Extract the (x, y) coordinate from the center of the cell holding the provided text.  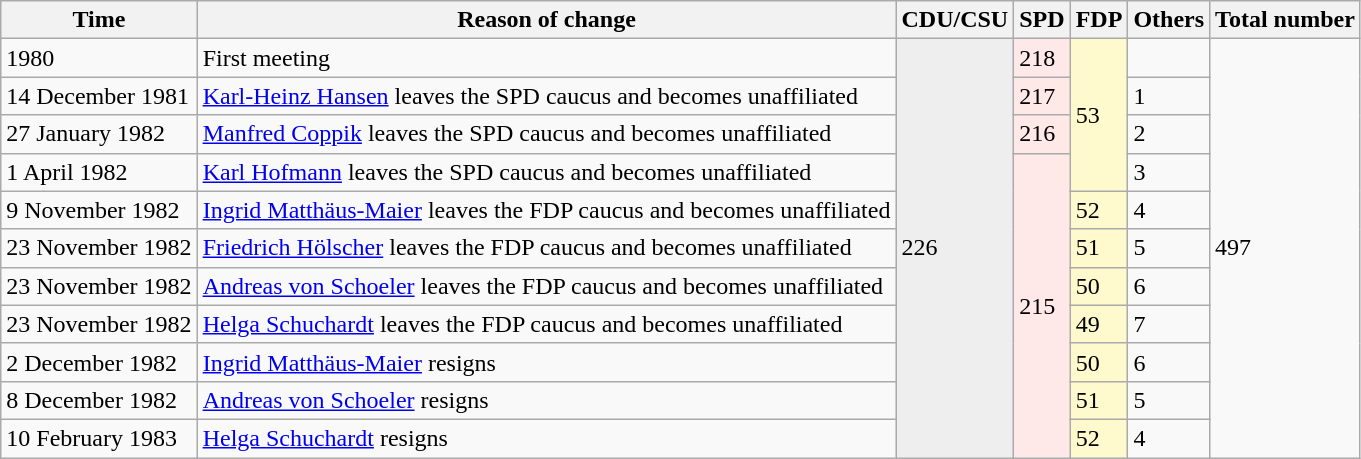
Reason of change (546, 20)
Andreas von Schoeler resigns (546, 400)
CDU/CSU (955, 20)
Andreas von Schoeler leaves the FDP caucus and becomes unaffiliated (546, 286)
2 (1169, 134)
1 April 1982 (99, 172)
1980 (99, 58)
Ingrid Matthäus-Maier resigns (546, 362)
7 (1169, 324)
Helga Schuchardt resigns (546, 438)
SPD (1042, 20)
216 (1042, 134)
9 November 1982 (99, 210)
1 (1169, 96)
3 (1169, 172)
Others (1169, 20)
Ingrid Matthäus-Maier leaves the FDP caucus and becomes unaffiliated (546, 210)
27 January 1982 (99, 134)
Total number (1286, 20)
Manfred Coppik leaves the SPD caucus and becomes unaffiliated (546, 134)
Karl-Heinz Hansen leaves the SPD caucus and becomes unaffiliated (546, 96)
8 December 1982 (99, 400)
Friedrich Hölscher leaves the FDP caucus and becomes unaffiliated (546, 248)
First meeting (546, 58)
217 (1042, 96)
Helga Schuchardt leaves the FDP caucus and becomes unaffiliated (546, 324)
49 (1099, 324)
226 (955, 248)
215 (1042, 305)
497 (1286, 248)
14 December 1981 (99, 96)
53 (1099, 115)
Karl Hofmann leaves the SPD caucus and becomes unaffiliated (546, 172)
Time (99, 20)
218 (1042, 58)
10 February 1983 (99, 438)
2 December 1982 (99, 362)
FDP (1099, 20)
